Extract the (X, Y) coordinate from the center of the cell holding the provided text.  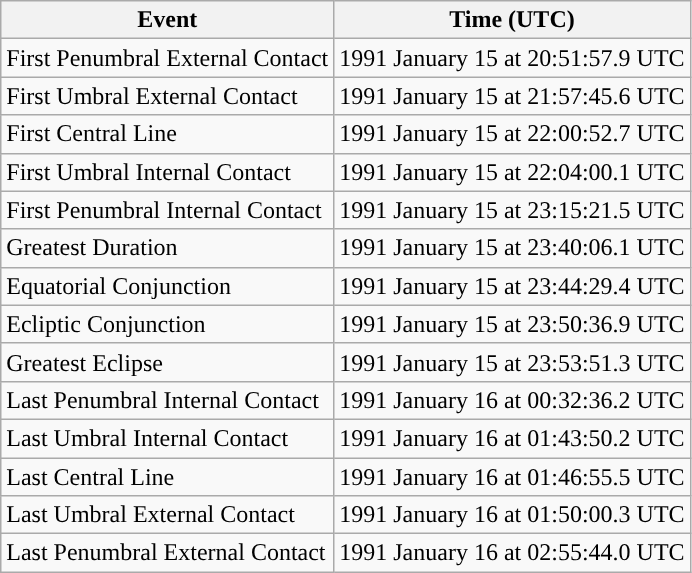
First Penumbral External Contact (168, 58)
1991 January 15 at 21:57:45.6 UTC (512, 96)
1991 January 15 at 23:15:21.5 UTC (512, 210)
Greatest Duration (168, 248)
1991 January 16 at 01:50:00.3 UTC (512, 515)
Greatest Eclipse (168, 362)
1991 January 15 at 23:40:06.1 UTC (512, 248)
First Umbral External Contact (168, 96)
Equatorial Conjunction (168, 286)
1991 January 15 at 23:53:51.3 UTC (512, 362)
1991 January 16 at 01:46:55.5 UTC (512, 477)
First Central Line (168, 134)
1991 January 15 at 22:04:00.1 UTC (512, 172)
Last Umbral Internal Contact (168, 438)
Ecliptic Conjunction (168, 324)
Last Umbral External Contact (168, 515)
Last Penumbral Internal Contact (168, 400)
Last Penumbral External Contact (168, 553)
First Umbral Internal Contact (168, 172)
1991 January 16 at 02:55:44.0 UTC (512, 553)
1991 January 15 at 22:00:52.7 UTC (512, 134)
1991 January 16 at 00:32:36.2 UTC (512, 400)
1991 January 16 at 01:43:50.2 UTC (512, 438)
Last Central Line (168, 477)
Event (168, 20)
Time (UTC) (512, 20)
First Penumbral Internal Contact (168, 210)
1991 January 15 at 23:44:29.4 UTC (512, 286)
1991 January 15 at 20:51:57.9 UTC (512, 58)
1991 January 15 at 23:50:36.9 UTC (512, 324)
